Extract the (X, Y) coordinate from the center of the cell holding the provided text.  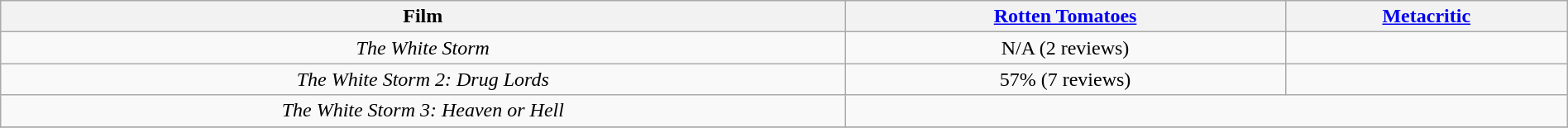
Rotten Tomatoes (1065, 17)
57% (7 reviews) (1065, 79)
Film (423, 17)
Metacritic (1426, 17)
The White Storm 3: Heaven or Hell (423, 111)
N/A (2 reviews) (1065, 48)
The White Storm 2: Drug Lords (423, 79)
The White Storm (423, 48)
